Search for the cell housing the specified text and yield its (X, Y) center coordinate. 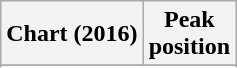
Peak position (189, 34)
Chart (2016) (72, 34)
